Return the [x, y] coordinate for the center point of the cell that contains the specified text.  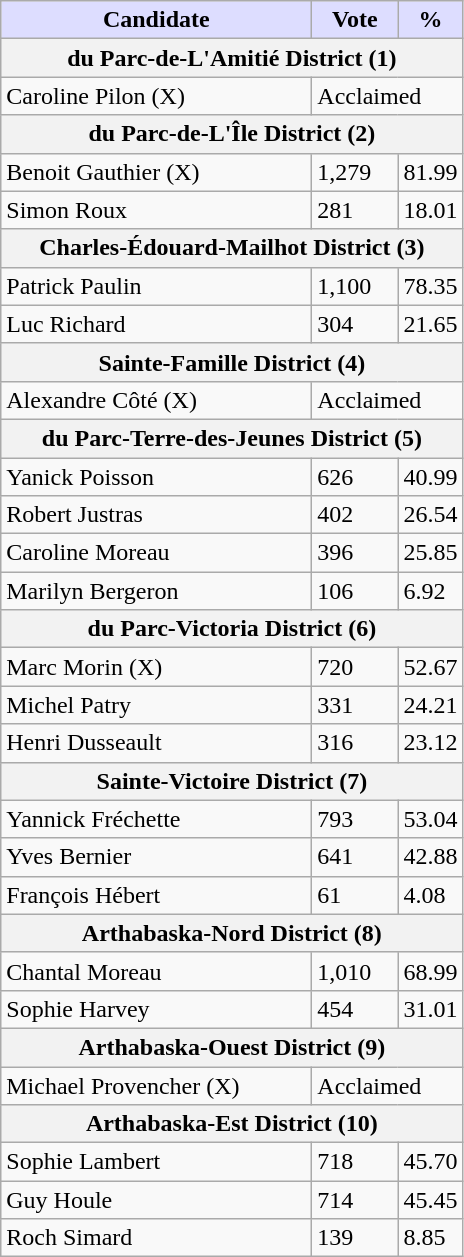
Candidate [156, 20]
8.85 [430, 1238]
714 [355, 1200]
304 [355, 324]
Michael Provencher (X) [156, 1085]
24.21 [430, 705]
Roch Simard [156, 1238]
Simon Roux [156, 210]
Luc Richard [156, 324]
Marc Morin (X) [156, 667]
78.35 [430, 286]
25.85 [430, 553]
42.88 [430, 857]
40.99 [430, 477]
18.01 [430, 210]
Sainte-Victoire District (7) [232, 781]
% [430, 20]
81.99 [430, 172]
31.01 [430, 1009]
402 [355, 515]
793 [355, 819]
68.99 [430, 971]
21.65 [430, 324]
Patrick Paulin [156, 286]
Marilyn Bergeron [156, 591]
106 [355, 591]
454 [355, 1009]
1,100 [355, 286]
720 [355, 667]
Sainte-Famille District (4) [232, 362]
396 [355, 553]
Michel Patry [156, 705]
du Parc-Victoria District (6) [232, 629]
Benoit Gauthier (X) [156, 172]
718 [355, 1162]
Guy Houle [156, 1200]
61 [355, 895]
4.08 [430, 895]
52.67 [430, 667]
du Parc-de-L'Amitié District (1) [232, 58]
Yannick Fréchette [156, 819]
331 [355, 705]
Charles-Édouard-Mailhot District (3) [232, 248]
Yves Bernier [156, 857]
45.70 [430, 1162]
du Parc-de-L'Île District (2) [232, 134]
Vote [355, 20]
316 [355, 743]
Robert Justras [156, 515]
Caroline Moreau [156, 553]
6.92 [430, 591]
Arthabaska-Nord District (8) [232, 933]
1,010 [355, 971]
François Hébert [156, 895]
Alexandre Côté (X) [156, 400]
Sophie Lambert [156, 1162]
du Parc-Terre-des-Jeunes District (5) [232, 438]
45.45 [430, 1200]
139 [355, 1238]
281 [355, 210]
Yanick Poisson [156, 477]
641 [355, 857]
Sophie Harvey [156, 1009]
26.54 [430, 515]
1,279 [355, 172]
Chantal Moreau [156, 971]
23.12 [430, 743]
Henri Dusseault [156, 743]
Caroline Pilon (X) [156, 96]
Arthabaska-Ouest District (9) [232, 1047]
Arthabaska-Est District (10) [232, 1124]
53.04 [430, 819]
626 [355, 477]
